Identify which cell holds the provided text, then report its (x, y) central coordinate. 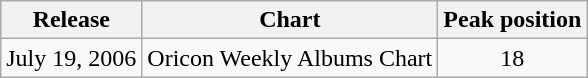
Release (72, 20)
18 (512, 58)
Chart (290, 20)
Oricon Weekly Albums Chart (290, 58)
Peak position (512, 20)
July 19, 2006 (72, 58)
